Detect which cell encompasses the target text, then output its [x, y] center coordinate. 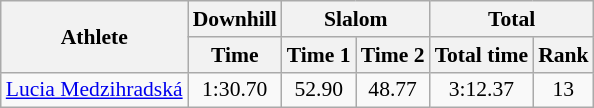
Time 2 [393, 55]
Downhill [235, 19]
1:30.70 [235, 90]
Slalom [356, 19]
Lucia Medzihradská [94, 90]
Rank [564, 55]
52.90 [319, 90]
13 [564, 90]
48.77 [393, 90]
Time [235, 55]
3:12.37 [482, 90]
Time 1 [319, 55]
Total time [482, 55]
Total [512, 19]
Athlete [94, 36]
